Scan for the cell matching the given text and deliver its [X, Y] coordinate at center. 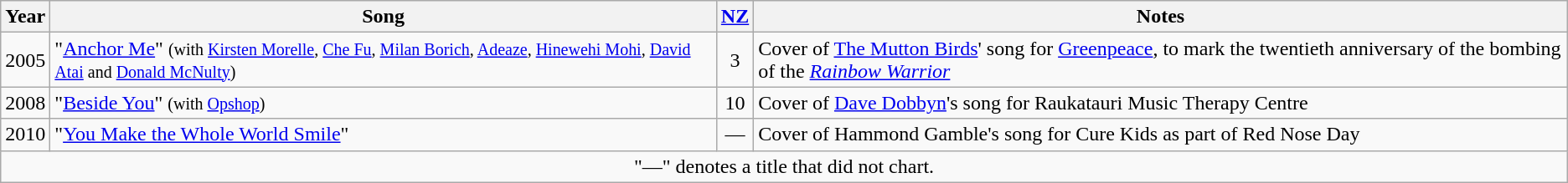
NZ [735, 17]
Year [25, 17]
"Beside You" (with Opshop) [384, 103]
Cover of The Mutton Birds' song for Greenpeace, to mark the twentieth anniversary of the bombing of the Rainbow Warrior [1161, 60]
"You Make the Whole World Smile" [384, 135]
Notes [1161, 17]
"—" denotes a title that did not chart. [784, 166]
Song [384, 17]
— [735, 135]
2008 [25, 103]
Cover of Hammond Gamble's song for Cure Kids as part of Red Nose Day [1161, 135]
Cover of Dave Dobbyn's song for Raukatauri Music Therapy Centre [1161, 103]
10 [735, 103]
3 [735, 60]
"Anchor Me" (with Kirsten Morelle, Che Fu, Milan Borich, Adeaze, Hinewehi Mohi, David Atai and Donald McNulty) [384, 60]
2005 [25, 60]
2010 [25, 135]
